Identify which cell holds the provided text, then report its (x, y) central coordinate. 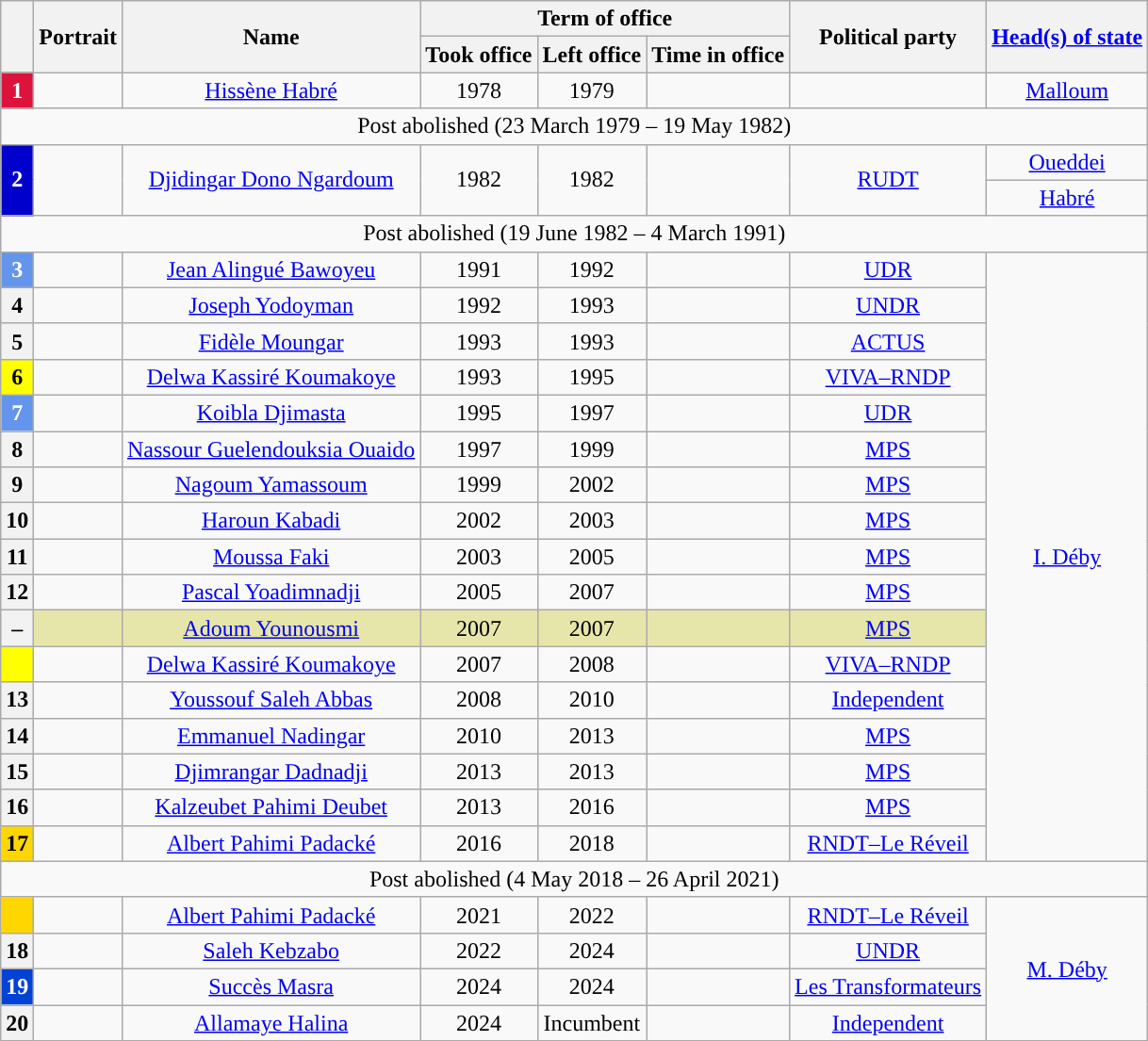
I. Déby (1067, 556)
Took office (479, 55)
Post abolished (4 May 2018 – 26 April 2021) (575, 879)
Habré (1067, 198)
18 (17, 951)
M. Déby (1067, 968)
Djimrangar Dadnadji (271, 772)
Malloum (1067, 90)
Djidingar Dono Ngardoum (271, 180)
Saleh Kebzabo (271, 951)
Portrait (78, 37)
17 (17, 843)
8 (17, 449)
Time in office (718, 55)
10 (17, 521)
11 (17, 557)
Fidèle Moungar (271, 341)
7 (17, 413)
4 (17, 305)
13 (17, 700)
ACTUS (888, 341)
Joseph Yodoyman (271, 305)
1978 (479, 90)
Incumbent (592, 1022)
Les Transformateurs (888, 986)
Nagoum Yamassoum (271, 485)
RUDT (888, 180)
Nassour Guelendouksia Ouaido (271, 449)
20 (17, 1022)
Term of office (605, 19)
14 (17, 736)
Kalzeubet Pahimi Deubet (271, 807)
Hissène Habré (271, 90)
Succès Masra (271, 986)
Haroun Kabadi (271, 521)
1 (17, 90)
1991 (479, 269)
15 (17, 772)
Political party (888, 37)
3 (17, 269)
2018 (592, 843)
16 (17, 807)
Youssouf Saleh Abbas (271, 700)
2 (17, 180)
Post abolished (23 March 1979 – 19 May 1982) (575, 126)
Head(s) of state (1067, 37)
5 (17, 341)
Jean Alingué Bawoyeu (271, 269)
Left office (592, 55)
Pascal Yoadimnadji (271, 593)
9 (17, 485)
– (17, 628)
Name (271, 37)
12 (17, 593)
2021 (479, 915)
19 (17, 986)
6 (17, 377)
Oueddei (1067, 162)
Post abolished (19 June 1982 – 4 March 1991) (575, 234)
1979 (592, 90)
Moussa Faki (271, 557)
Koibla Djimasta (271, 413)
Emmanuel Nadingar (271, 736)
Adoum Younousmi (271, 628)
Allamaye Halina (271, 1022)
